Return [X, Y] of the center of cell containing provided text 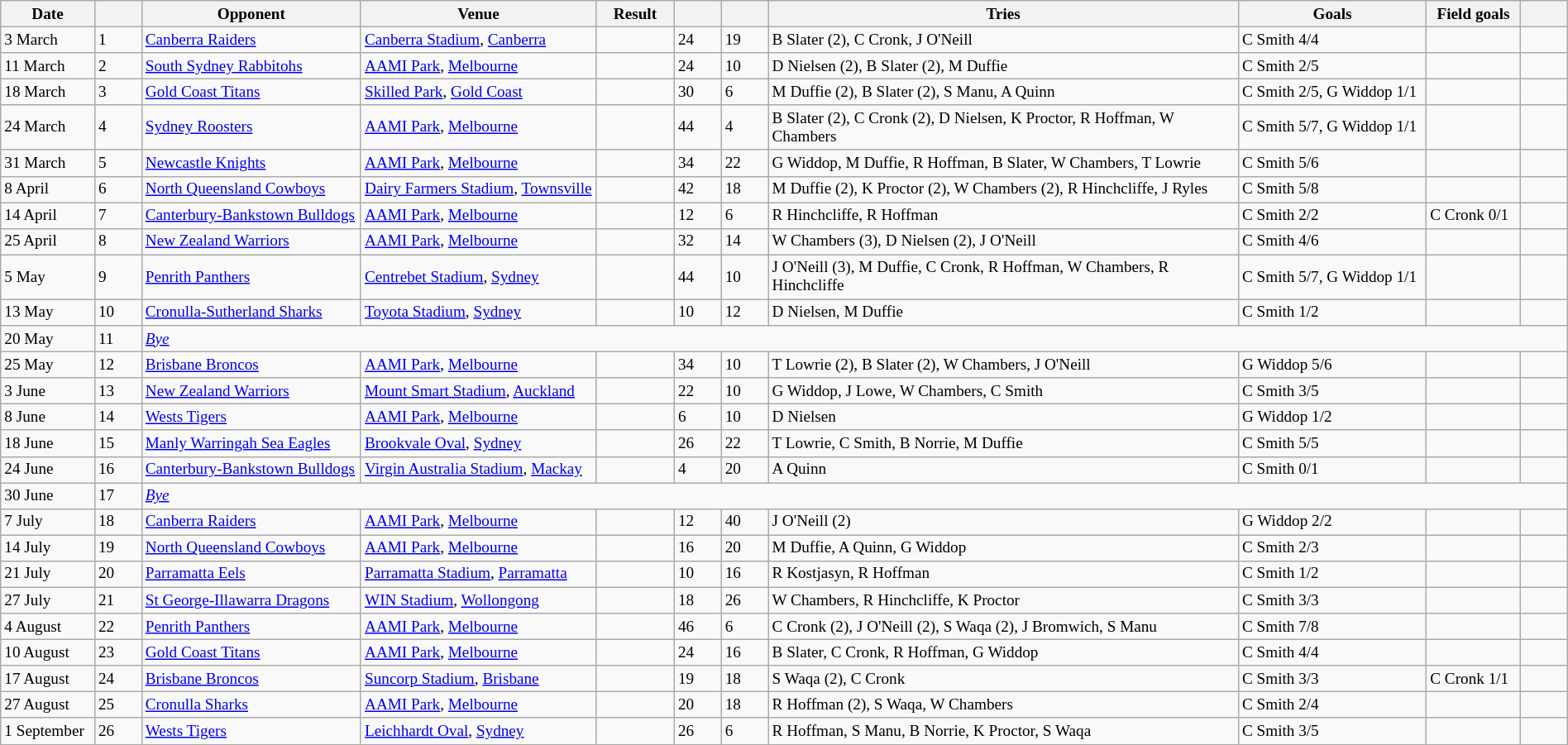
Skilled Park, Gold Coast [478, 92]
14 April [48, 216]
C Smith 2/2 [1331, 216]
30 [698, 92]
R Kostjasyn, R Hoffman [1003, 574]
R Hinchcliffe, R Hoffman [1003, 216]
M Duffie (2), B Slater (2), S Manu, A Quinn [1003, 92]
G Widdop, J Lowe, W Chambers, C Smith [1003, 391]
21 [117, 600]
B Slater (2), C Cronk, J O'Neill [1003, 40]
D Nielsen, M Duffie [1003, 313]
8 June [48, 418]
27 August [48, 705]
24 June [48, 470]
G Widdop 5/6 [1331, 365]
17 [117, 495]
24 March [48, 127]
11 [117, 339]
13 [117, 391]
4 August [48, 627]
30 June [48, 495]
St George-Illawarra Dragons [251, 600]
D Nielsen (2), B Slater (2), M Duffie [1003, 66]
25 April [48, 241]
C Smith 2/5 [1331, 66]
3 June [48, 391]
9 [117, 277]
C Smith 5/6 [1331, 163]
Opponent [251, 14]
15 [117, 443]
17 August [48, 679]
C Cronk 0/1 [1474, 216]
7 [117, 216]
Leichhardt Oval, Sydney [478, 731]
10 August [48, 652]
C Smith 5/8 [1331, 189]
C Cronk 1/1 [1474, 679]
C Smith 5/5 [1331, 443]
21 July [48, 574]
T Lowrie (2), B Slater (2), W Chambers, J O'Neill [1003, 365]
Canberra Stadium, Canberra [478, 40]
Field goals [1474, 14]
Brookvale Oval, Sydney [478, 443]
Venue [478, 14]
Cronulla Sharks [251, 705]
8 April [48, 189]
W Chambers (3), D Nielsen (2), J O'Neill [1003, 241]
Manly Warringah Sea Eagles [251, 443]
23 [117, 652]
3 March [48, 40]
Parramatta Eels [251, 574]
R Hoffman, S Manu, B Norrie, K Proctor, S Waqa [1003, 731]
C Smith 2/5, G Widdop 1/1 [1331, 92]
25 May [48, 365]
Date [48, 14]
C Smith 2/3 [1331, 548]
Mount Smart Stadium, Auckland [478, 391]
46 [698, 627]
Tries [1003, 14]
20 May [48, 339]
Toyota Stadium, Sydney [478, 313]
27 July [48, 600]
7 July [48, 522]
D Nielsen [1003, 418]
M Duffie (2), K Proctor (2), W Chambers (2), R Hinchcliffe, J Ryles [1003, 189]
3 [117, 92]
Virgin Australia Stadium, Mackay [478, 470]
C Smith 0/1 [1331, 470]
C Smith 4/6 [1331, 241]
11 March [48, 66]
Newcastle Knights [251, 163]
WIN Stadium, Wollongong [478, 600]
40 [744, 522]
1 [117, 40]
Centrebet Stadium, Sydney [478, 277]
5 [117, 163]
J O'Neill (3), M Duffie, C Cronk, R Hoffman, W Chambers, R Hinchcliffe [1003, 277]
32 [698, 241]
13 May [48, 313]
C Smith 2/4 [1331, 705]
Goals [1331, 14]
S Waqa (2), C Cronk [1003, 679]
G Widdop 1/2 [1331, 418]
M Duffie, A Quinn, G Widdop [1003, 548]
18 March [48, 92]
A Quinn [1003, 470]
J O'Neill (2) [1003, 522]
5 May [48, 277]
25 [117, 705]
G Widdop, M Duffie, R Hoffman, B Slater, W Chambers, T Lowrie [1003, 163]
31 March [48, 163]
R Hoffman (2), S Waqa, W Chambers [1003, 705]
W Chambers, R Hinchcliffe, K Proctor [1003, 600]
2 [117, 66]
14 July [48, 548]
G Widdop 2/2 [1331, 522]
C Smith 7/8 [1331, 627]
8 [117, 241]
Parramatta Stadium, Parramatta [478, 574]
Cronulla-Sutherland Sharks [251, 313]
B Slater (2), C Cronk (2), D Nielsen, K Proctor, R Hoffman, W Chambers [1003, 127]
18 June [48, 443]
B Slater, C Cronk, R Hoffman, G Widdop [1003, 652]
Dairy Farmers Stadium, Townsville [478, 189]
Suncorp Stadium, Brisbane [478, 679]
1 September [48, 731]
Result [635, 14]
C Cronk (2), J O'Neill (2), S Waqa (2), J Bromwich, S Manu [1003, 627]
Sydney Roosters [251, 127]
T Lowrie, C Smith, B Norrie, M Duffie [1003, 443]
42 [698, 189]
South Sydney Rabbitohs [251, 66]
